Scan for the cell matching the given text and deliver its [X, Y] coordinate at center. 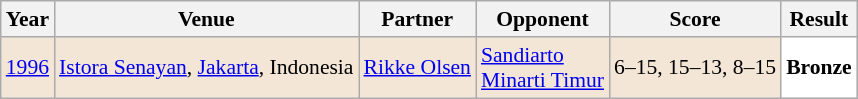
Rikke Olsen [418, 68]
Venue [206, 19]
Sandiarto Minarti Timur [542, 68]
1996 [28, 68]
Bronze [819, 68]
Istora Senayan, Jakarta, Indonesia [206, 68]
Score [695, 19]
Opponent [542, 19]
6–15, 15–13, 8–15 [695, 68]
Result [819, 19]
Year [28, 19]
Partner [418, 19]
